Search for the cell housing the specified text and yield its [x, y] center coordinate. 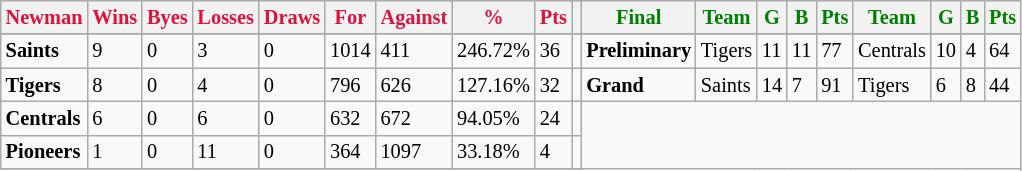
36 [554, 51]
Grand [638, 85]
% [494, 17]
364 [350, 152]
Pioneers [44, 152]
Against [414, 17]
Losses [226, 17]
Draws [292, 17]
1014 [350, 51]
Wins [114, 17]
33.18% [494, 152]
77 [834, 51]
44 [1002, 85]
411 [414, 51]
14 [772, 85]
For [350, 17]
Byes [167, 17]
796 [350, 85]
32 [554, 85]
1097 [414, 152]
Final [638, 17]
91 [834, 85]
24 [554, 118]
64 [1002, 51]
246.72% [494, 51]
Newman [44, 17]
127.16% [494, 85]
94.05% [494, 118]
1 [114, 152]
9 [114, 51]
Preliminary [638, 51]
626 [414, 85]
7 [802, 85]
10 [946, 51]
3 [226, 51]
632 [350, 118]
672 [414, 118]
